Return (x, y) of the center of cell containing provided text 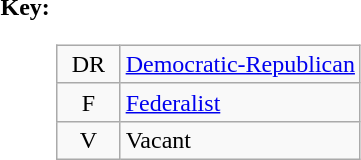
DR (89, 64)
V (89, 140)
Vacant (240, 140)
Democratic-Republican (240, 64)
Federalist (240, 102)
F (89, 102)
